Locate the cell with the specified text and output its [X, Y] center coordinate. 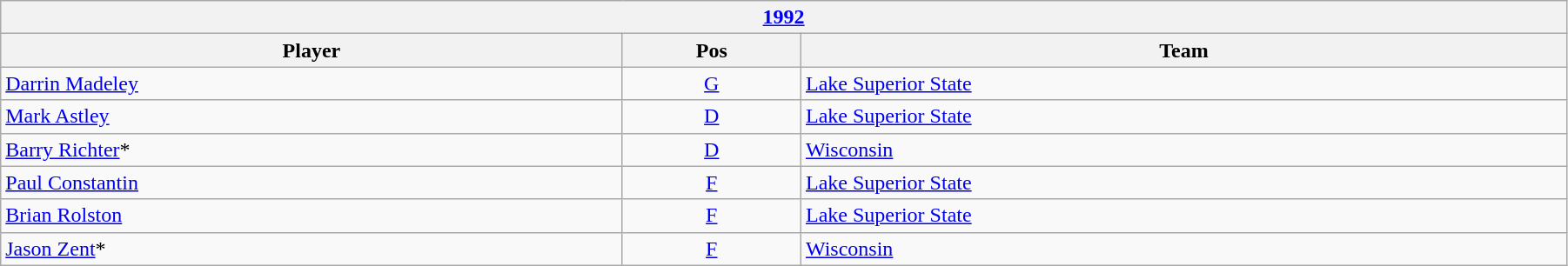
Pos [712, 50]
Jason Zent* [312, 249]
Paul Constantin [312, 183]
Player [312, 50]
Team [1183, 50]
Barry Richter* [312, 150]
Brian Rolston [312, 216]
Mark Astley [312, 116]
G [712, 83]
Darrin Madeley [312, 83]
1992 [784, 17]
